Scan for the cell matching the given text and deliver its [x, y] coordinate at center. 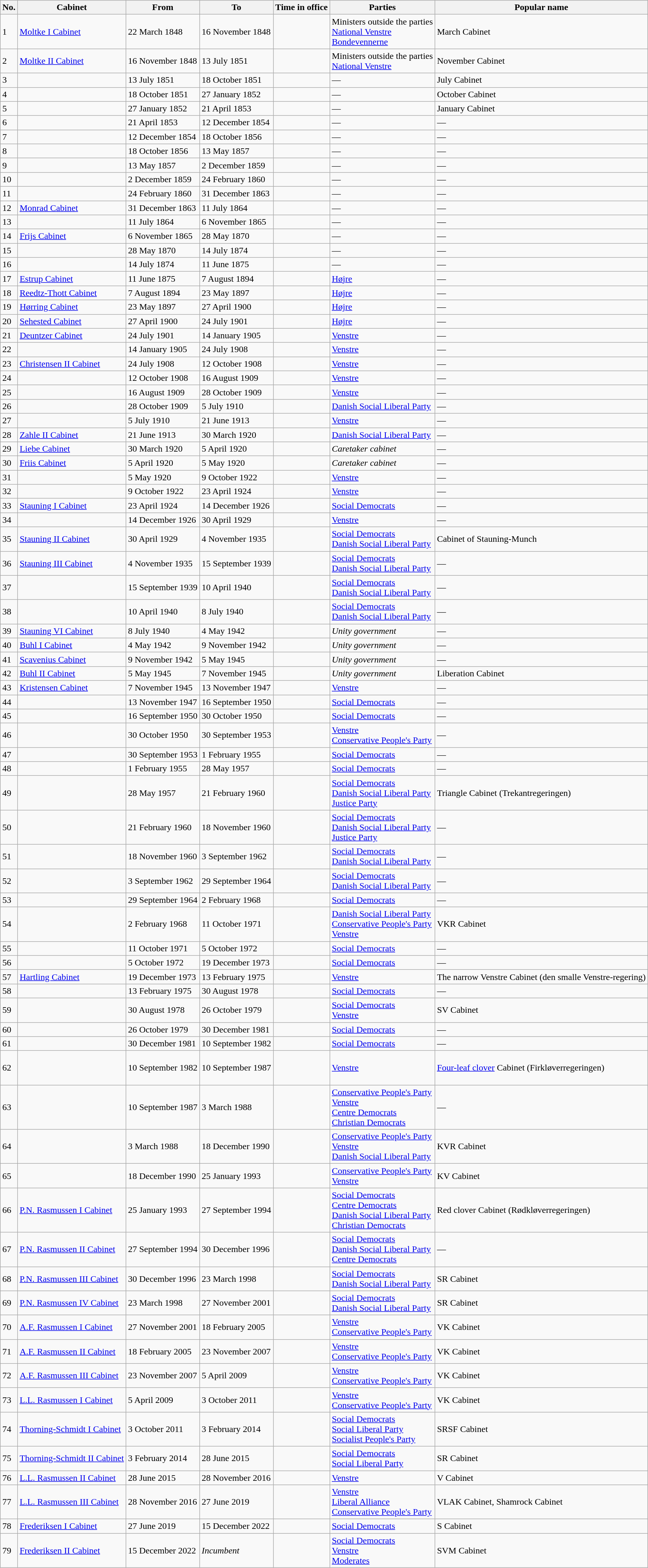
Reedtz-Thott Cabinet [72, 293]
P.N. Rasmussen III Cabinet [72, 1279]
71 [9, 1351]
68 [9, 1279]
A.F. Rasmussen I Cabinet [72, 1327]
KVR Cabinet [541, 1147]
26 [9, 406]
Frederiksen II Cabinet [72, 1550]
76 [9, 1477]
A.F. Rasmussen III Cabinet [72, 1376]
Red clover Cabinet (Rødkløverregeringen) [541, 1210]
61 [9, 1044]
SRSF Cabinet [541, 1429]
Hørring Cabinet [72, 307]
Venstre Liberal Alliance Conservative People's Party [382, 1502]
Social Democrats Danish Social Liberal Party Centre Democrats [382, 1249]
Parties [382, 7]
73 [9, 1400]
L.L. Rasmussen III Cabinet [72, 1502]
Time in office [302, 7]
72 [9, 1376]
3 [9, 80]
51 [9, 856]
Conservative People's Party Venstre [382, 1176]
No. [9, 7]
21 [9, 335]
70 [9, 1327]
69 [9, 1303]
Buhl I Cabinet [72, 645]
55 [9, 948]
Liebe Cabinet [72, 449]
Four-leaf clover Cabinet (Firkløverregeringen) [541, 1068]
32 [9, 491]
23 [9, 364]
November Cabinet [541, 61]
27 [9, 420]
Frijs Cabinet [72, 236]
Hartling Cabinet [72, 977]
Sehested Cabinet [72, 321]
2 [9, 61]
8 [9, 151]
Social Democrats Social Liberal Party Socialist People's Party [382, 1429]
42 [9, 673]
28 [9, 435]
48 [9, 769]
35 [9, 539]
60 [9, 1030]
46 [9, 736]
L.L. Rasmussen II Cabinet [72, 1477]
Moltke I Cabinet [72, 32]
Kristensen Cabinet [72, 687]
Ministers outside the partiesNational Venstre [382, 61]
57 [9, 977]
Thorning-Schmidt I Cabinet [72, 1429]
15 [9, 250]
Stauning VI Cabinet [72, 631]
36 [9, 563]
Stauning II Cabinet [72, 539]
33 [9, 506]
SVM Cabinet [541, 1550]
7 [9, 137]
66 [9, 1210]
Conservative People's Party Venstre Danish Social Liberal Party [382, 1147]
18 [9, 293]
19 [9, 307]
1 [9, 32]
Social Democrats Centre Democrats Danish Social Liberal Party Christian Democrats [382, 1210]
SV Cabinet [541, 1010]
64 [9, 1147]
P.N. Rasmussen IV Cabinet [72, 1303]
31 [9, 477]
38 [9, 612]
9 [9, 165]
63 [9, 1107]
22 [9, 350]
Social Democrats Venstre Moderates [382, 1550]
S Cabinet [541, 1526]
16 [9, 265]
17 [9, 279]
P.N. Rasmussen I Cabinet [72, 1210]
20 [9, 321]
10 [9, 179]
Thorning-Schmidt II Cabinet [72, 1458]
62 [9, 1068]
Frederiksen I Cabinet [72, 1526]
67 [9, 1249]
VKR Cabinet [541, 924]
The narrow Venstre Cabinet (den smalle Venstre-regering) [541, 977]
Moltke II Cabinet [72, 61]
49 [9, 793]
Cabinet [72, 7]
47 [9, 755]
59 [9, 1010]
53 [9, 900]
25 [9, 392]
34 [9, 520]
KV Cabinet [541, 1176]
Estrup Cabinet [72, 279]
65 [9, 1176]
54 [9, 924]
A.F. Rasmussen II Cabinet [72, 1351]
50 [9, 827]
39 [9, 631]
Scavenius Cabinet [72, 659]
From [163, 7]
October Cabinet [541, 94]
77 [9, 1502]
37 [9, 587]
Zahle II Cabinet [72, 435]
Liberation Cabinet [541, 673]
Ministers outside the partiesNational VenstreBondevennerne [382, 32]
Social Democrats Venstre [382, 1010]
78 [9, 1526]
79 [9, 1550]
Danish Social Liberal Party Conservative People's Party Venstre [382, 924]
4 [9, 94]
January Cabinet [541, 108]
Popular name [541, 7]
58 [9, 991]
52 [9, 881]
11 [9, 193]
74 [9, 1429]
45 [9, 716]
75 [9, 1458]
Cabinet of Stauning-Munch [541, 539]
Stauning III Cabinet [72, 563]
14 [9, 236]
5 [9, 108]
43 [9, 687]
Social Democrats Social Liberal Party [382, 1458]
13 [9, 222]
40 [9, 645]
July Cabinet [541, 80]
Conservative People's Party Venstre Centre Democrats Christian Democrats [382, 1107]
L.L. Rasmussen I Cabinet [72, 1400]
Monrad Cabinet [72, 208]
March Cabinet [541, 32]
Deuntzer Cabinet [72, 335]
To [236, 7]
44 [9, 702]
P.N. Rasmussen II Cabinet [72, 1249]
29 [9, 449]
Buhl II Cabinet [72, 673]
12 [9, 208]
V Cabinet [541, 1477]
Triangle Cabinet (Trekantregeringen) [541, 793]
6 [9, 123]
24 [9, 378]
VLAK Cabinet, Shamrock Cabinet [541, 1502]
Friis Cabinet [72, 463]
30 [9, 463]
22 March 1848 [163, 32]
41 [9, 659]
56 [9, 962]
Incumbent [236, 1550]
Christensen II Cabinet [72, 364]
Stauning I Cabinet [72, 506]
